Return the (x, y) coordinate for the center point of the cell that contains the specified text.  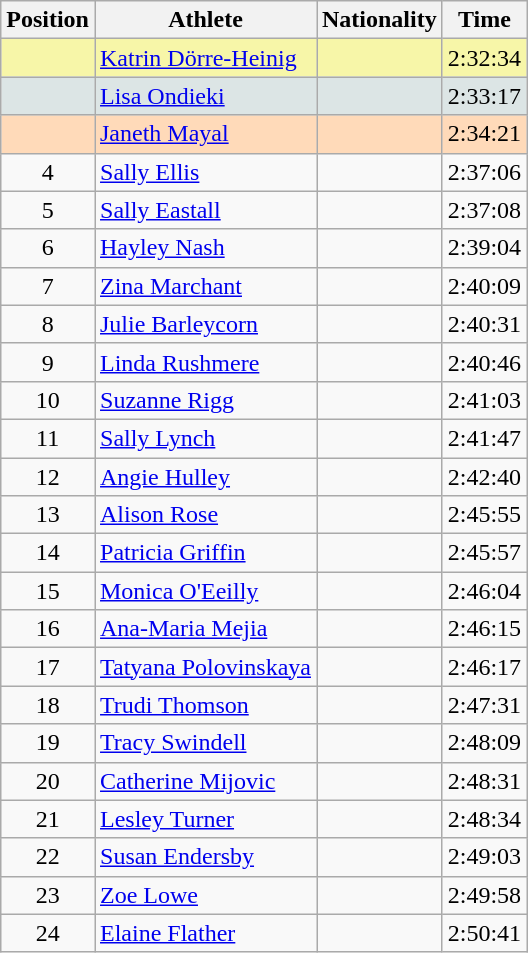
2:33:17 (484, 96)
2:34:21 (484, 134)
22 (48, 857)
9 (48, 362)
Sally Lynch (205, 438)
2:48:31 (484, 781)
Trudi Thomson (205, 705)
Julie Barleycorn (205, 324)
Alison Rose (205, 515)
2:41:47 (484, 438)
Elaine Flather (205, 933)
2:45:57 (484, 553)
Ana-Maria Mejia (205, 629)
2:42:40 (484, 477)
2:40:31 (484, 324)
2:49:03 (484, 857)
Zoe Lowe (205, 895)
23 (48, 895)
Tatyana Polovinskaya (205, 667)
7 (48, 286)
Linda Rushmere (205, 362)
Catherine Mijovic (205, 781)
Lesley Turner (205, 819)
2:32:34 (484, 58)
8 (48, 324)
13 (48, 515)
2:47:31 (484, 705)
2:41:03 (484, 400)
Angie Hulley (205, 477)
2:50:41 (484, 933)
14 (48, 553)
Sally Eastall (205, 210)
5 (48, 210)
Nationality (379, 20)
20 (48, 781)
2:45:55 (484, 515)
16 (48, 629)
2:48:34 (484, 819)
Patricia Griffin (205, 553)
2:40:09 (484, 286)
17 (48, 667)
Susan Endersby (205, 857)
2:37:06 (484, 172)
21 (48, 819)
2:39:04 (484, 248)
12 (48, 477)
2:48:09 (484, 743)
Zina Marchant (205, 286)
2:46:17 (484, 667)
2:37:08 (484, 210)
2:46:15 (484, 629)
10 (48, 400)
Monica O'Eeilly (205, 591)
Katrin Dörre-Heinig (205, 58)
2:46:04 (484, 591)
2:49:58 (484, 895)
11 (48, 438)
18 (48, 705)
Athlete (205, 20)
19 (48, 743)
Tracy Swindell (205, 743)
Janeth Mayal (205, 134)
Suzanne Rigg (205, 400)
15 (48, 591)
24 (48, 933)
6 (48, 248)
Hayley Nash (205, 248)
Time (484, 20)
Sally Ellis (205, 172)
Lisa Ondieki (205, 96)
4 (48, 172)
2:40:46 (484, 362)
Position (48, 20)
